Identify which cell holds the provided text, then report its [x, y] central coordinate. 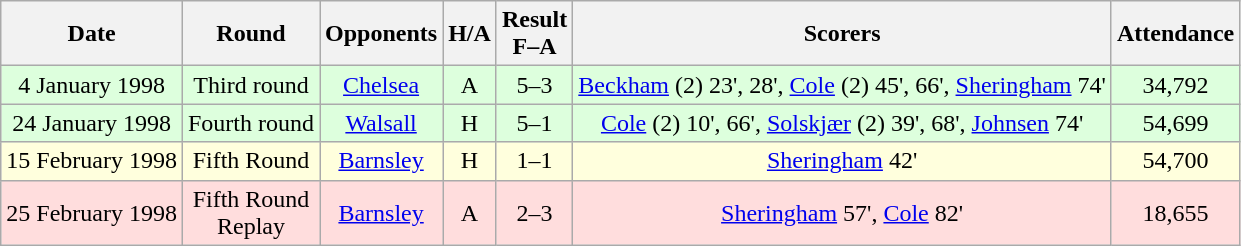
Chelsea [382, 85]
Fifth Round [250, 161]
Cole (2) 10', 66', Solskjær (2) 39', 68', Johnsen 74' [842, 123]
Beckham (2) 23', 28', Cole (2) 45', 66', Sheringham 74' [842, 85]
Fifth RoundReplay [250, 212]
Walsall [382, 123]
5–3 [534, 85]
Date [92, 34]
5–1 [534, 123]
2–3 [534, 212]
1–1 [534, 161]
Opponents [382, 34]
54,700 [1175, 161]
25 February 1998 [92, 212]
15 February 1998 [92, 161]
18,655 [1175, 212]
Sheringham 42' [842, 161]
Round [250, 34]
Sheringham 57', Cole 82' [842, 212]
4 January 1998 [92, 85]
24 January 1998 [92, 123]
H/A [470, 34]
Fourth round [250, 123]
Scorers [842, 34]
54,699 [1175, 123]
34,792 [1175, 85]
Third round [250, 85]
ResultF–A [534, 34]
Attendance [1175, 34]
